Locate the cell with the specified text and output its [X, Y] center coordinate. 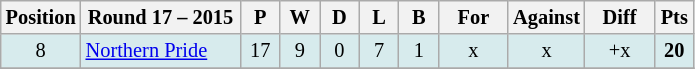
Round 17 – 2015 [161, 17]
17 [260, 51]
+x [620, 51]
B [419, 17]
8 [41, 51]
For [474, 17]
Against [546, 17]
D [340, 17]
Pts [674, 17]
1 [419, 51]
Position [41, 17]
0 [340, 51]
Diff [620, 17]
20 [674, 51]
Northern Pride [161, 51]
7 [379, 51]
W [300, 17]
P [260, 17]
L [379, 17]
9 [300, 51]
